Search for the cell housing the specified text and yield its (X, Y) center coordinate. 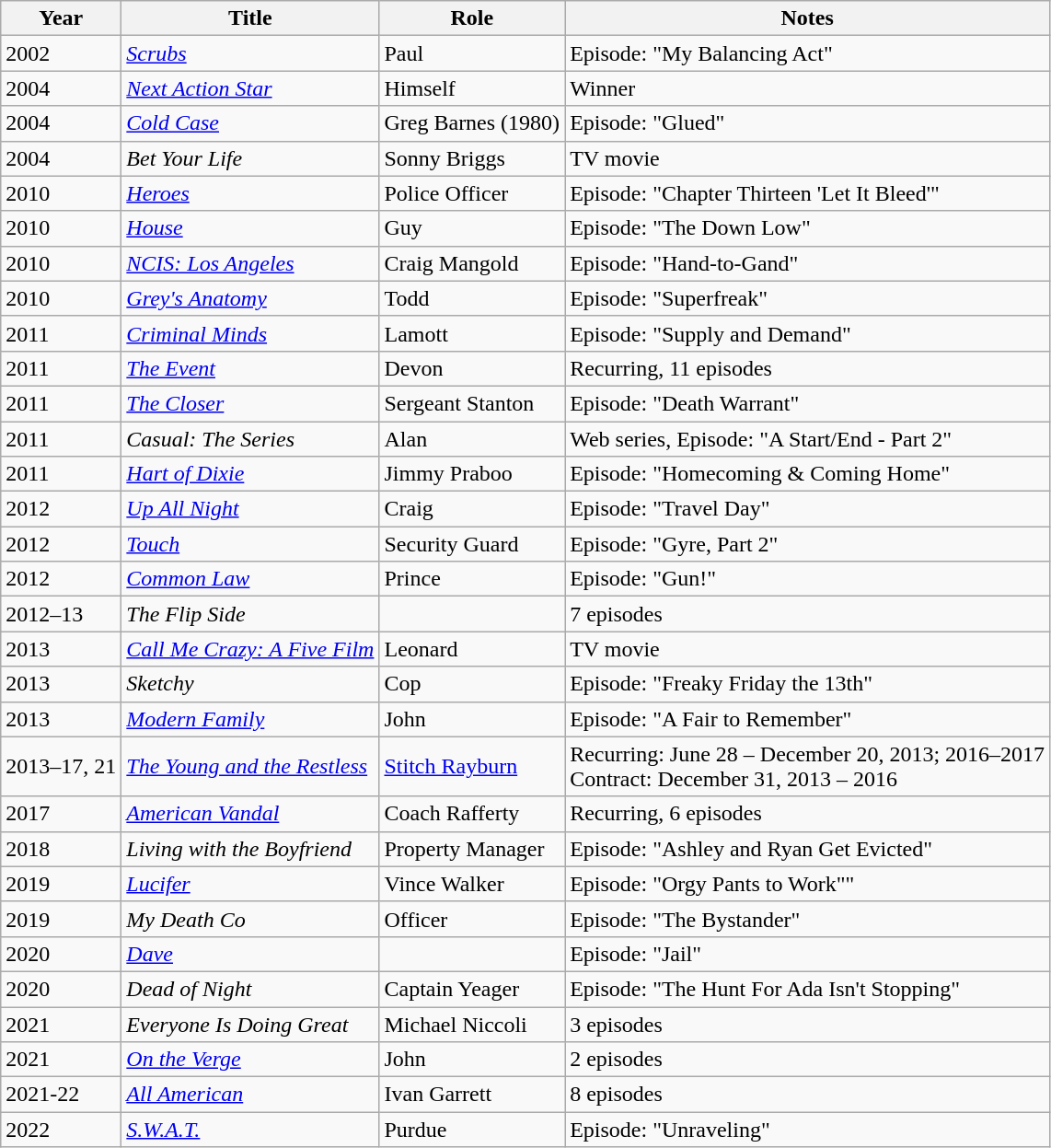
Devon (472, 368)
Episode: "Supply and Demand" (808, 333)
2013–17, 21 (61, 766)
Cold Case (250, 123)
Scrubs (250, 53)
The Young and the Restless (250, 766)
Living with the Boyfriend (250, 849)
Leonard (472, 649)
8 episodes (808, 1095)
Casual: The Series (250, 439)
Dave (250, 954)
Criminal Minds (250, 333)
Episode: "The Down Low" (808, 228)
Common Law (250, 579)
Episode: "Orgy Pants to Work"" (808, 884)
Episode: "My Balancing Act" (808, 53)
American Vandal (250, 814)
Episode: "Death Warrant" (808, 403)
Episode: "Gyre, Part 2" (808, 544)
Web series, Episode: "A Start/End - Part 2" (808, 439)
Episode: "Travel Day" (808, 509)
Call Me Crazy: A Five Film (250, 649)
Sergeant Stanton (472, 403)
2022 (61, 1130)
House (250, 228)
Michael Niccoli (472, 1025)
Everyone Is Doing Great (250, 1025)
2017 (61, 814)
Sketchy (250, 684)
The Closer (250, 403)
All American (250, 1095)
Episode: "Glued" (808, 123)
Episode: "Gun!" (808, 579)
Dead of Night (250, 989)
Ivan Garrett (472, 1095)
Captain Yeager (472, 989)
Recurring: June 28 – December 20, 2013; 2016–2017Contract: December 31, 2013 – 2016 (808, 766)
2018 (61, 849)
Police Officer (472, 193)
Bet Your Life (250, 158)
Episode: "Hand-to-Gand" (808, 263)
3 episodes (808, 1025)
Alan (472, 439)
Recurring, 11 episodes (808, 368)
Touch (250, 544)
Episode: "Superfreak" (808, 298)
Heroes (250, 193)
Episode: "Chapter Thirteen 'Let It Bleed'" (808, 193)
Craig (472, 509)
Title (250, 18)
My Death Co (250, 919)
The Event (250, 368)
Up All Night (250, 509)
Episode: "Jail" (808, 954)
2 episodes (808, 1060)
Next Action Star (250, 88)
Officer (472, 919)
Lucifer (250, 884)
Episode: "Unraveling" (808, 1130)
Winner (808, 88)
Episode: "Ashley and Ryan Get Evicted" (808, 849)
Todd (472, 298)
Year (61, 18)
Recurring, 6 episodes (808, 814)
Sonny Briggs (472, 158)
NCIS: Los Angeles (250, 263)
2012–13 (61, 614)
Episode: "Homecoming & Coming Home" (808, 474)
Security Guard (472, 544)
Notes (808, 18)
Modern Family (250, 719)
Property Manager (472, 849)
Prince (472, 579)
Purdue (472, 1130)
Episode: "Freaky Friday the 13th" (808, 684)
Jimmy Praboo (472, 474)
Craig Mangold (472, 263)
On the Verge (250, 1060)
Episode: "The Bystander" (808, 919)
Guy (472, 228)
Lamott (472, 333)
2021-22 (61, 1095)
S.W.A.T. (250, 1130)
Episode: "The Hunt For Ada Isn't Stopping" (808, 989)
Paul (472, 53)
Grey's Anatomy (250, 298)
Hart of Dixie (250, 474)
2002 (61, 53)
Vince Walker (472, 884)
Stitch Rayburn (472, 766)
Role (472, 18)
The Flip Side (250, 614)
Episode: "A Fair to Remember" (808, 719)
Cop (472, 684)
7 episodes (808, 614)
Himself (472, 88)
Greg Barnes (1980) (472, 123)
Coach Rafferty (472, 814)
